Provide the [x, y] coordinate of the cell's center where the given text is located.  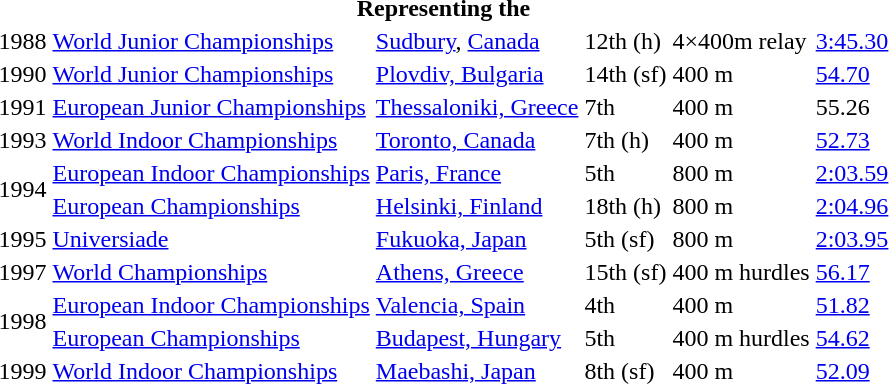
Plovdiv, Bulgaria [477, 74]
Sudbury, Canada [477, 41]
5th (sf) [626, 239]
18th (h) [626, 206]
European Junior Championships [211, 107]
World Indoor Championships [211, 140]
15th (sf) [626, 272]
Toronto, Canada [477, 140]
Helsinki, Finland [477, 206]
14th (sf) [626, 74]
Thessaloniki, Greece [477, 107]
Paris, France [477, 173]
4th [626, 305]
Fukuoka, Japan [477, 239]
12th (h) [626, 41]
Athens, Greece [477, 272]
7th (h) [626, 140]
Budapest, Hungary [477, 338]
Valencia, Spain [477, 305]
4×400m relay [741, 41]
World Championships [211, 272]
7th [626, 107]
Universiade [211, 239]
